Pinpoint the cell where the given text exists, returning its (X, Y) midpoint coordinate. 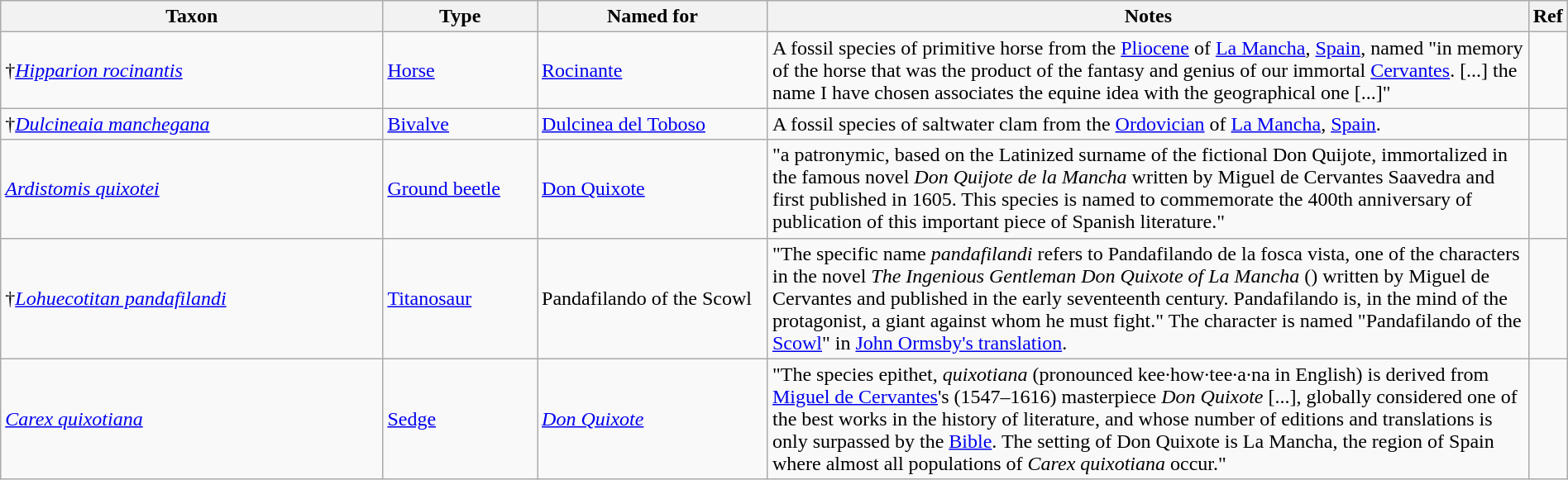
Horse (460, 70)
Named for (653, 17)
A fossil species of saltwater clam from the Ordovician of La Mancha, Spain. (1148, 124)
Rocinante (653, 70)
Pandafilando of the Scowl (653, 298)
Dulcinea del Toboso (653, 124)
Carex quixotiana (192, 419)
Taxon (192, 17)
Ref (1548, 17)
Type (460, 17)
†Lohuecotitan pandafilandi (192, 298)
Sedge (460, 419)
Bivalve (460, 124)
Notes (1148, 17)
Ardistomis quixotei (192, 188)
†Dulcineaia manchegana (192, 124)
Ground beetle (460, 188)
†Hipparion rocinantis (192, 70)
Titanosaur (460, 298)
